Extract the (X, Y) coordinate from the center of the cell holding the provided text.  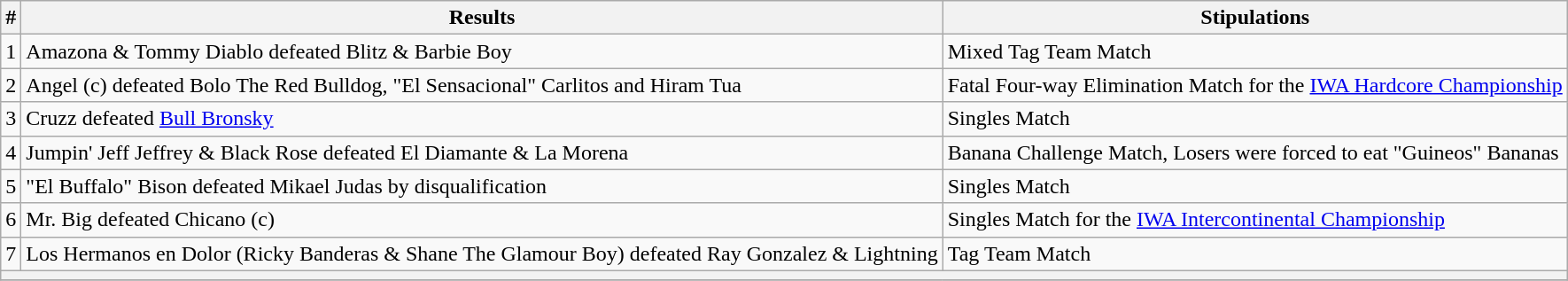
Jumpin' Jeff Jeffrey & Black Rose defeated El Diamante & La Morena (482, 152)
Mixed Tag Team Match (1254, 51)
Mr. Big defeated Chicano (c) (482, 220)
6 (11, 220)
2 (11, 85)
Tag Team Match (1254, 254)
Cruzz defeated Bull Bronsky (482, 119)
4 (11, 152)
Angel (c) defeated Bolo The Red Bulldog, "El Sensacional" Carlitos and Hiram Tua (482, 85)
1 (11, 51)
Banana Challenge Match, Losers were forced to eat "Guineos" Bananas (1254, 152)
5 (11, 186)
Singles Match for the IWA Intercontinental Championship (1254, 220)
Fatal Four-way Elimination Match for the IWA Hardcore Championship (1254, 85)
7 (11, 254)
Stipulations (1254, 18)
Results (482, 18)
3 (11, 119)
Los Hermanos en Dolor (Ricky Banderas & Shane The Glamour Boy) defeated Ray Gonzalez & Lightning (482, 254)
Amazona & Tommy Diablo defeated Blitz & Barbie Boy (482, 51)
"El Buffalo" Bison defeated Mikael Judas by disqualification (482, 186)
# (11, 18)
